Pinpoint the cell where the given text exists, returning its (X, Y) midpoint coordinate. 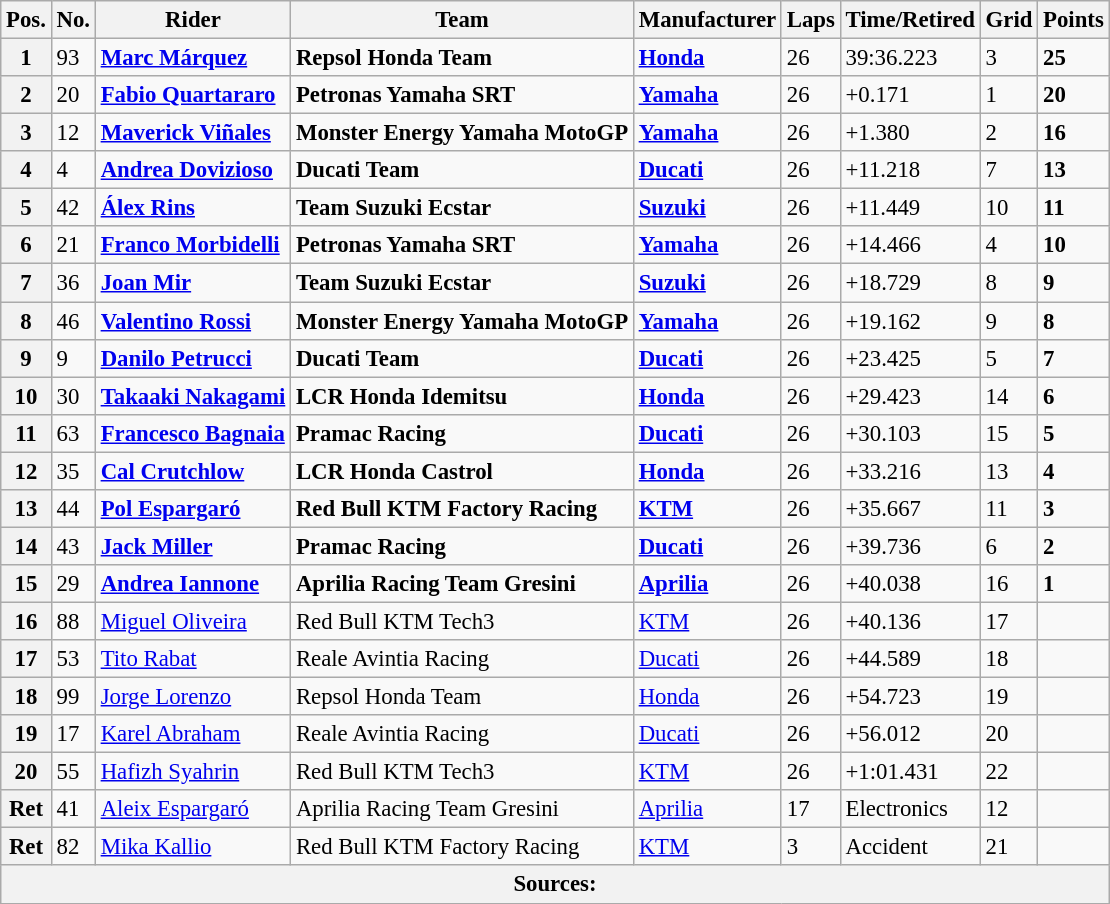
Jorge Lorenzo (192, 697)
55 (73, 772)
+1:01.431 (910, 772)
Tito Rabat (192, 659)
36 (73, 283)
41 (73, 809)
Pol Espargaró (192, 509)
+39.736 (910, 546)
44 (73, 509)
LCR Honda Idemitsu (462, 396)
22 (1008, 772)
88 (73, 621)
Jack Miller (192, 546)
+18.729 (910, 283)
39:36.223 (910, 58)
Francesco Bagnaia (192, 433)
53 (73, 659)
Team (462, 20)
46 (73, 321)
25 (1074, 58)
Sources: (555, 885)
+1.380 (910, 133)
Grid (1008, 20)
+0.171 (910, 95)
Fabio Quartararo (192, 95)
42 (73, 208)
Andrea Dovizioso (192, 170)
Laps (810, 20)
LCR Honda Castrol (462, 471)
Marc Márquez (192, 58)
Danilo Petrucci (192, 358)
Cal Crutchlow (192, 471)
43 (73, 546)
+11.449 (910, 208)
+23.425 (910, 358)
+44.589 (910, 659)
Accident (910, 847)
+40.038 (910, 584)
+14.466 (910, 245)
82 (73, 847)
93 (73, 58)
Points (1074, 20)
+19.162 (910, 321)
Rider (192, 20)
Electronics (910, 809)
Álex Rins (192, 208)
Karel Abraham (192, 734)
+40.136 (910, 621)
Manufacturer (707, 20)
Andrea Iannone (192, 584)
35 (73, 471)
+35.667 (910, 509)
Valentino Rossi (192, 321)
+11.218 (910, 170)
Hafizh Syahrin (192, 772)
+33.216 (910, 471)
Maverick Viñales (192, 133)
30 (73, 396)
63 (73, 433)
Takaaki Nakagami (192, 396)
Time/Retired (910, 20)
No. (73, 20)
29 (73, 584)
Miguel Oliveira (192, 621)
99 (73, 697)
Mika Kallio (192, 847)
+56.012 (910, 734)
Joan Mir (192, 283)
Franco Morbidelli (192, 245)
+54.723 (910, 697)
+29.423 (910, 396)
Aleix Espargaró (192, 809)
+30.103 (910, 433)
Pos. (26, 20)
